Pinpoint the cell where the given text exists, returning its [x, y] midpoint coordinate. 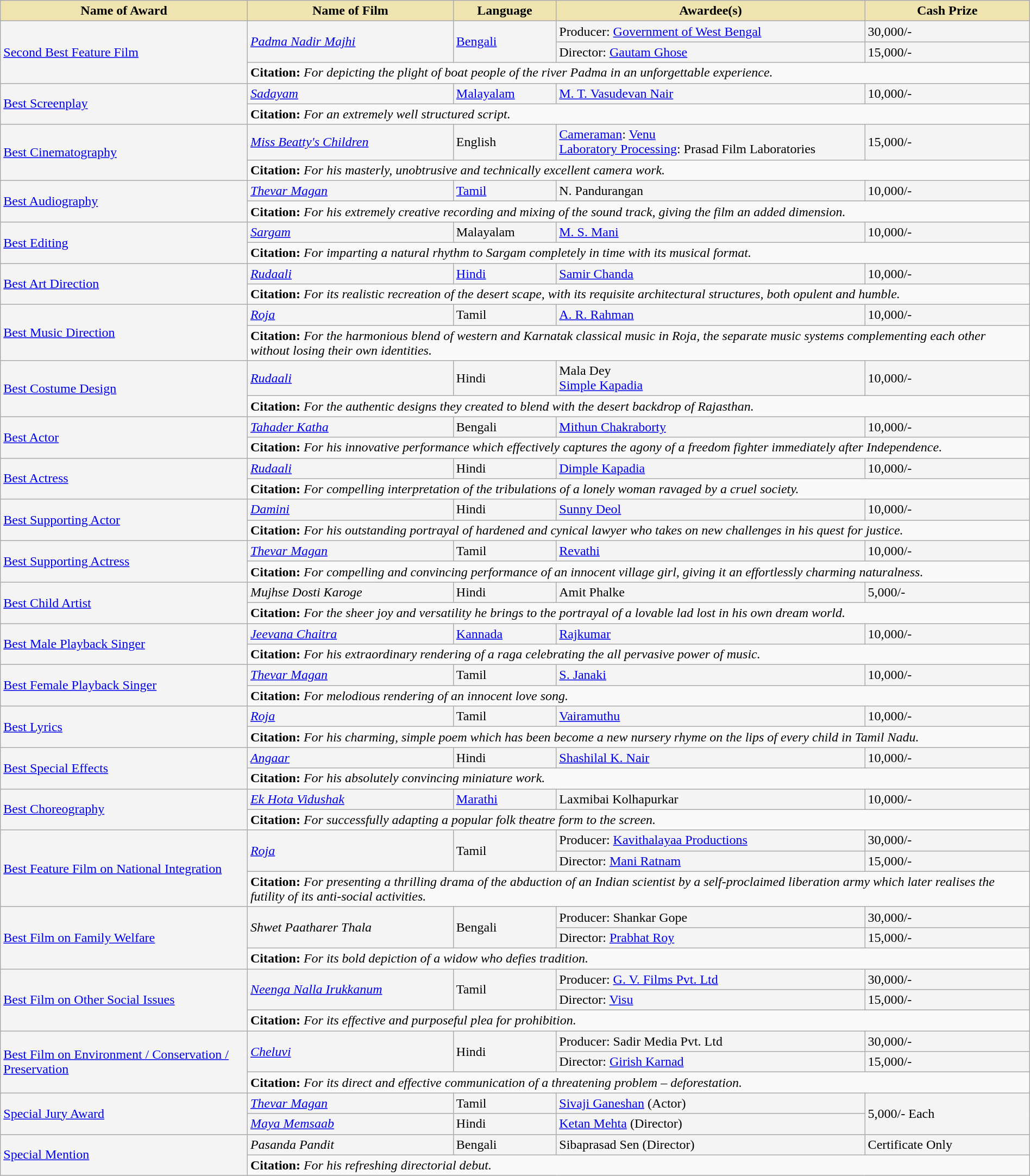
Best Costume Design [124, 389]
Citation: For his refreshing directorial debut. [638, 1165]
Citation: For his charming, simple poem which has been become a new nursery rhyme on the lips of every child in Tamil Nadu. [638, 737]
Director: Prabhat Roy [711, 938]
Second Best Feature Film [124, 52]
Citation: For compelling and convincing performance of an innocent village girl, giving it an effortlessly charming naturalness. [638, 571]
Awardee(s) [711, 11]
Tahader Katha [350, 427]
Sadayam [350, 93]
Best Actor [124, 437]
Best Cinematography [124, 152]
Citation: For compelling interpretation of the tribulations of a lonely woman ravaged by a cruel society. [638, 489]
Best Screenplay [124, 104]
Citation: For successfully adapting a popular folk theatre form to the screen. [638, 820]
Padma Nadir Majhi [350, 42]
M. T. Vasudevan Nair [711, 93]
Mithun Chakraborty [711, 427]
Citation: For its direct and effective communication of a threatening problem – deforestation. [638, 1083]
Best Art Direction [124, 284]
Citation: For melodious rendering of an innocent love song. [638, 696]
5,000/- Each [947, 1114]
Jeevana Chaitra [350, 634]
Certificate Only [947, 1144]
Producer: Shankar Gope [711, 917]
Special Jury Award [124, 1114]
Name of Film [350, 11]
Sargam [350, 232]
Best Audiography [124, 201]
Best Actress [124, 479]
Sunny Deol [711, 510]
Mujhse Dosti Karoge [350, 592]
Special Mention [124, 1155]
Citation: For an extremely well structured script. [638, 114]
Director: Mani Ratnam [711, 861]
M. S. Mani [711, 232]
Best Feature Film on National Integration [124, 868]
Citation: For his absolutely convincing miniature work. [638, 778]
A. R. Rahman [711, 315]
Director: Gautam Ghose [711, 52]
Ketan Mehta (Director) [711, 1124]
Samir Chanda [711, 273]
Best Child Artist [124, 602]
N. Pandurangan [711, 191]
Language [504, 11]
Citation: For his extraordinary rendering of a raga celebrating the all pervasive power of music. [638, 655]
Miss Beatty's Children [350, 142]
Ek Hota Vidushak [350, 799]
Amit Phalke [711, 592]
Rajkumar [711, 634]
Best Editing [124, 242]
Producer: Government of West Bengal [711, 32]
Sibaprasad Sen (Director) [711, 1144]
Laxmibai Kolhapurkar [711, 799]
Citation: For the authentic designs they created to blend with the desert backdrop of Rajasthan. [638, 406]
Damini [350, 510]
Producer: Kavithalayaa Productions [711, 840]
Best Supporting Actor [124, 520]
Citation: For his outstanding portrayal of hardened and cynical lawyer who takes on new challenges in his quest for justice. [638, 530]
Vairamuthu [711, 716]
Citation: For the sheer joy and versatility he brings to the portrayal of a lovable lad lost in his own dream world. [638, 613]
Cheluvi [350, 1052]
Citation: For his masterly, unobtrusive and technically excellent camera work. [638, 170]
Director: Visu [711, 1000]
Citation: For depicting the plight of boat people of the river Padma in an unforgettable experience. [638, 73]
Neenga Nalla Irukkanum [350, 990]
English [504, 142]
Citation: For his innovative performance which effectively captures the agony of a freedom fighter immediately after Independence. [638, 448]
Mala DeySimple Kapadia [711, 378]
Name of Award [124, 11]
Best Male Playback Singer [124, 644]
Sivaji Ganeshan (Actor) [711, 1103]
Best Choreography [124, 809]
Director: Girish Karnad [711, 1062]
Citation: For its bold depiction of a widow who defies tradition. [638, 958]
Shashilal K. Nair [711, 758]
Producer: Sadir Media Pvt. Ltd [711, 1041]
Best Film on Other Social Issues [124, 1000]
Revathi [711, 551]
S. Janaki [711, 675]
Producer: G. V. Films Pvt. Ltd [711, 979]
Maya Memsaab [350, 1124]
Angaar [350, 758]
Best Special Effects [124, 768]
Marathi [504, 799]
Dimple Kapadia [711, 468]
Citation: For its effective and purposeful plea for prohibition. [638, 1021]
Cameraman: VenuLaboratory Processing: Prasad Film Laboratories [711, 142]
Best Supporting Actress [124, 561]
Citation: For imparting a natural rhythm to Sargam completely in time with its musical format. [638, 253]
Best Music Direction [124, 332]
Best Film on Family Welfare [124, 938]
5,000/- [947, 592]
Cash Prize [947, 11]
Pasanda Pandit [350, 1144]
Best Female Playback Singer [124, 686]
Citation: For its realistic recreation of the desert scape, with its requisite architectural structures, both opulent and humble. [638, 294]
Kannada [504, 634]
Best Lyrics [124, 727]
Shwet Paatharer Thala [350, 927]
Citation: For his extremely creative recording and mixing of the sound track, giving the film an added dimension. [638, 211]
Best Film on Environment / Conservation / Preservation [124, 1062]
